Detect which cell encompasses the target text, then output its [x, y] center coordinate. 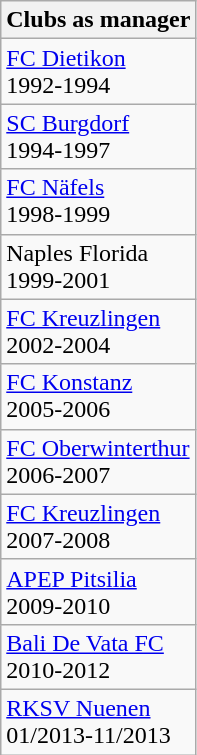
APEP Pitsilia2009-2010 [98, 592]
FC Dietikon1992-1994 [98, 72]
FC Kreuzlingen2007-2008 [98, 526]
RKSV Nuenen01/2013-11/2013 [98, 722]
FC Näfels1998-1999 [98, 202]
Bali De Vata FC2010-2012 [98, 656]
FC Konstanz2005-2006 [98, 396]
Clubs as manager [98, 20]
FC Oberwinterthur2006-2007 [98, 462]
Naples Florida1999-2001 [98, 266]
FC Kreuzlingen2002-2004 [98, 332]
SC Burgdorf1994-1997 [98, 136]
